Provide the [X, Y] coordinate of the cell's center where the given text is located.  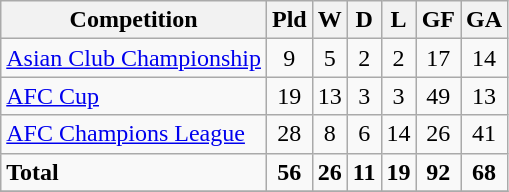
AFC Cup [134, 96]
17 [438, 58]
49 [438, 96]
GA [484, 20]
Asian Club Championship [134, 58]
6 [364, 134]
D [364, 20]
5 [330, 58]
Competition [134, 20]
28 [289, 134]
9 [289, 58]
56 [289, 172]
11 [364, 172]
GF [438, 20]
Total [134, 172]
8 [330, 134]
92 [438, 172]
Pld [289, 20]
W [330, 20]
41 [484, 134]
AFC Champions League [134, 134]
68 [484, 172]
L [398, 20]
